Identify which cell holds the provided text, then report its (x, y) central coordinate. 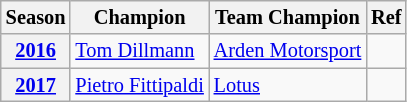
Ref (386, 17)
Team Champion (288, 17)
2017 (36, 85)
Lotus (288, 85)
Season (36, 17)
Arden Motorsport (288, 51)
Champion (139, 17)
Tom Dillmann (139, 51)
2016 (36, 51)
Pietro Fittipaldi (139, 85)
